Locate the cell with the specified text and output its [X, Y] center coordinate. 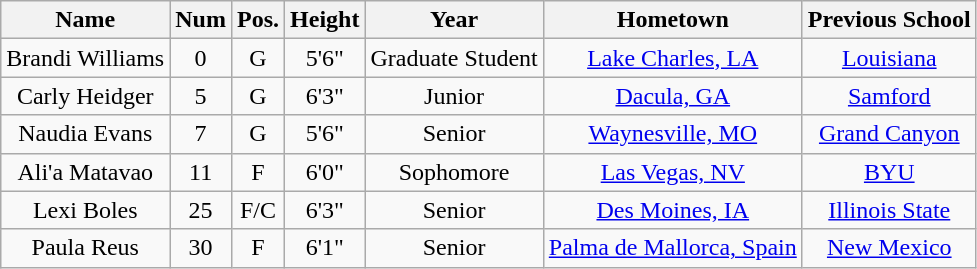
Graduate Student [454, 58]
Illinois State [889, 210]
Carly Heidger [86, 96]
Paula Reus [86, 248]
Lake Charles, LA [672, 58]
Dacula, GA [672, 96]
30 [201, 248]
Name [86, 20]
6'0" [325, 172]
Las Vegas, NV [672, 172]
Previous School [889, 20]
Grand Canyon [889, 134]
11 [201, 172]
0 [201, 58]
Lexi Boles [86, 210]
7 [201, 134]
Louisiana [889, 58]
Hometown [672, 20]
Sophomore [454, 172]
BYU [889, 172]
6'1" [325, 248]
Ali'a Matavao [86, 172]
Brandi Williams [86, 58]
Num [201, 20]
F/C [258, 210]
Des Moines, IA [672, 210]
Palma de Mallorca, Spain [672, 248]
Naudia Evans [86, 134]
Samford [889, 96]
New Mexico [889, 248]
Pos. [258, 20]
5 [201, 96]
Waynesville, MO [672, 134]
Height [325, 20]
Junior [454, 96]
25 [201, 210]
Year [454, 20]
